Detect which cell encompasses the target text, then output its (x, y) center coordinate. 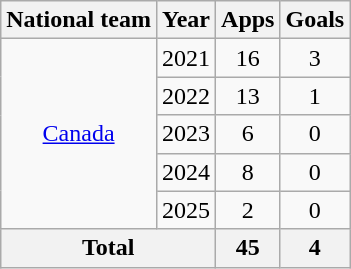
6 (248, 134)
45 (248, 248)
2021 (186, 58)
3 (315, 58)
Apps (248, 20)
2 (248, 210)
2024 (186, 172)
Canada (79, 134)
National team (79, 20)
Year (186, 20)
16 (248, 58)
4 (315, 248)
2025 (186, 210)
13 (248, 96)
1 (315, 96)
2022 (186, 96)
Total (108, 248)
Goals (315, 20)
2023 (186, 134)
8 (248, 172)
